Extract the [x, y] coordinate from the center of the cell holding the provided text.  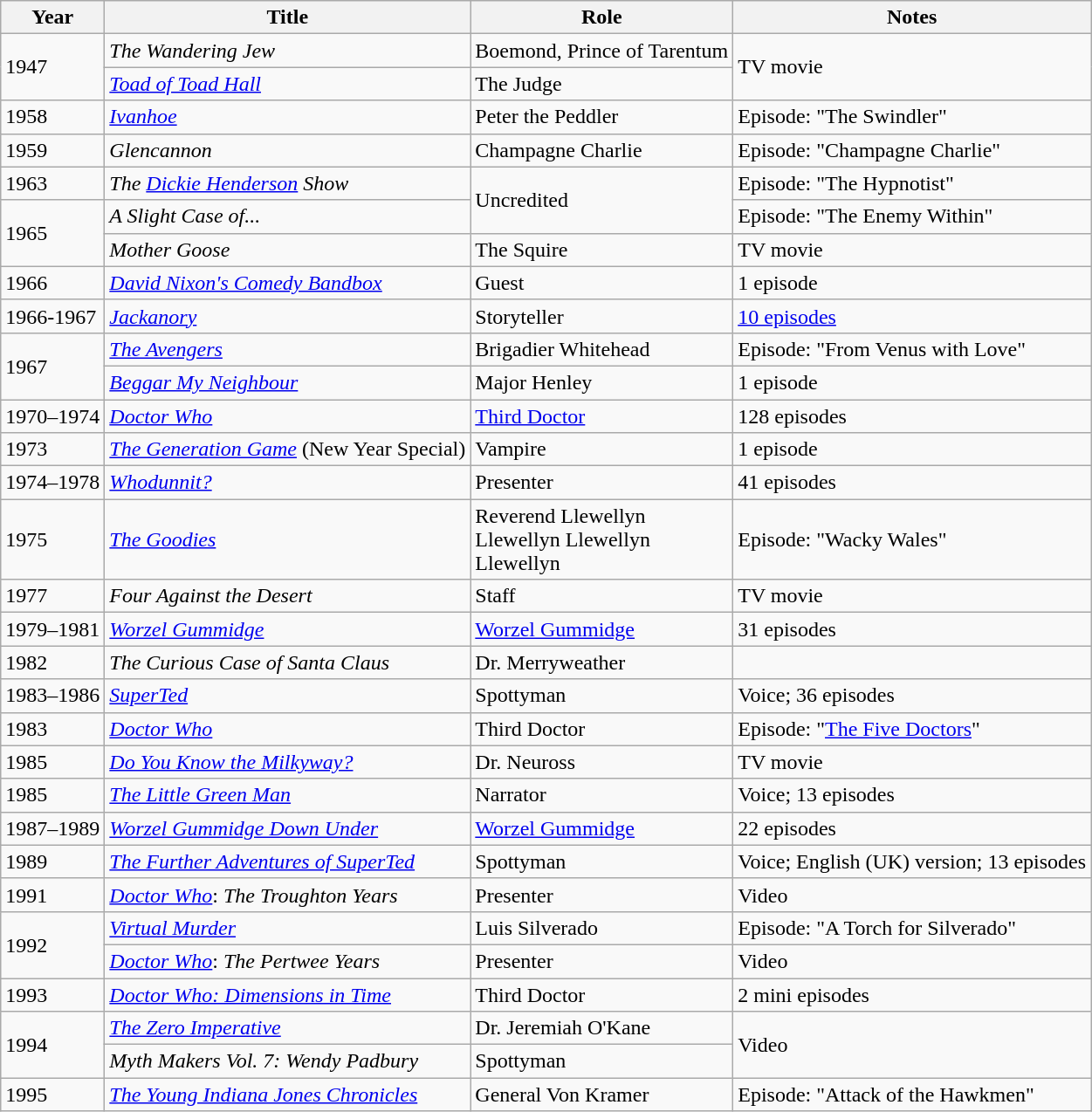
Doctor Who: Dimensions in Time [288, 994]
Episode: "The Five Doctors" [912, 729]
Peter the Peddler [602, 117]
Glencannon [288, 150]
Myth Makers Vol. 7: Wendy Padbury [288, 1061]
1958 [52, 117]
Uncredited [602, 200]
1967 [52, 366]
Luis Silverado [602, 928]
Voice; 13 episodes [912, 795]
Beggar My Neighbour [288, 382]
1963 [52, 183]
1979–1981 [52, 629]
1983 [52, 729]
Role [602, 17]
SuperTed [288, 696]
Episode: "A Torch for Silverado" [912, 928]
22 episodes [912, 828]
1993 [52, 994]
1947 [52, 67]
Guest [602, 283]
Champagne Charlie [602, 150]
Episode: "Wacky Wales" [912, 539]
Do You Know the Milkyway? [288, 762]
Voice; 36 episodes [912, 696]
The Young Indiana Jones Chronicles [288, 1095]
1995 [52, 1095]
1977 [52, 596]
Voice; English (UK) version; 13 episodes [912, 861]
Episode: "The Swindler" [912, 117]
Episode: "Champagne Charlie" [912, 150]
Vampire [602, 450]
A Slight Case of... [288, 216]
1992 [52, 944]
1965 [52, 233]
Brigadier Whitehead [602, 349]
1991 [52, 895]
Boemond, Prince of Tarentum [602, 51]
Episode: "Attack of the Hawkmen" [912, 1095]
1989 [52, 861]
1970–1974 [52, 416]
The Generation Game (New Year Special) [288, 450]
Mother Goose [288, 250]
Narrator [602, 795]
Toad of Toad Hall [288, 84]
Title [288, 17]
1975 [52, 539]
1983–1986 [52, 696]
Whodunnit? [288, 483]
General Von Kramer [602, 1095]
Dr. Merryweather [602, 662]
The Avengers [288, 349]
David Nixon's Comedy Bandbox [288, 283]
Staff [602, 596]
1974–1978 [52, 483]
Year [52, 17]
Dr. Jeremiah O'Kane [602, 1028]
31 episodes [912, 629]
Jackanory [288, 316]
Virtual Murder [288, 928]
The Curious Case of Santa Claus [288, 662]
The Zero Imperative [288, 1028]
1966-1967 [52, 316]
41 episodes [912, 483]
The Wandering Jew [288, 51]
Storyteller [602, 316]
The Dickie Henderson Show [288, 183]
1994 [52, 1045]
Doctor Who: The Troughton Years [288, 895]
Dr. Neuross [602, 762]
The Goodies [288, 539]
Ivanhoe [288, 117]
2 mini episodes [912, 994]
Doctor Who: The Pertwee Years [288, 961]
128 episodes [912, 416]
Four Against the Desert [288, 596]
The Little Green Man [288, 795]
The Squire [602, 250]
1966 [52, 283]
The Further Adventures of SuperTed [288, 861]
1987–1989 [52, 828]
Notes [912, 17]
1959 [52, 150]
Episode: "The Enemy Within" [912, 216]
Reverend LlewellynLlewellyn LlewellynLlewellyn [602, 539]
Major Henley [602, 382]
Worzel Gummidge Down Under [288, 828]
Episode: "The Hypnotist" [912, 183]
10 episodes [912, 316]
1982 [52, 662]
The Judge [602, 84]
1973 [52, 450]
Episode: "From Venus with Love" [912, 349]
